Provide the [x, y] coordinate of the cell's center where the given text is located.  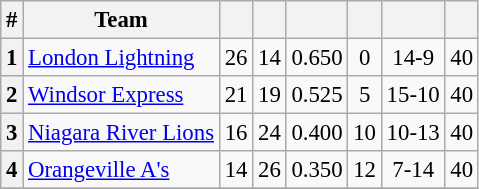
Orangeville A's [122, 170]
5 [364, 95]
Niagara River Lions [122, 133]
7-14 [413, 170]
16 [236, 133]
1 [12, 58]
0.350 [317, 170]
4 [12, 170]
10-13 [413, 133]
0.650 [317, 58]
24 [270, 133]
London Lightning [122, 58]
3 [12, 133]
# [12, 20]
14-9 [413, 58]
10 [364, 133]
2 [12, 95]
21 [236, 95]
15-10 [413, 95]
19 [270, 95]
0.400 [317, 133]
0 [364, 58]
12 [364, 170]
Team [122, 20]
0.525 [317, 95]
Windsor Express [122, 95]
